Detect which cell encompasses the target text, then output its [X, Y] center coordinate. 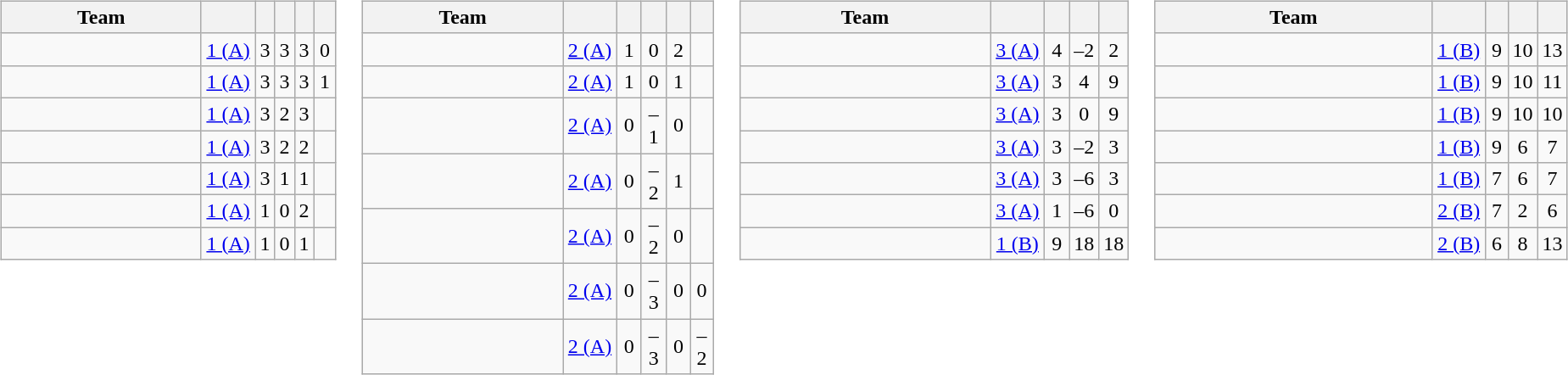
–1 [653, 126]
8 [1523, 243]
11 [1552, 81]
